For the text-containing cell, return its midpoint in (x, y) coordinate format. 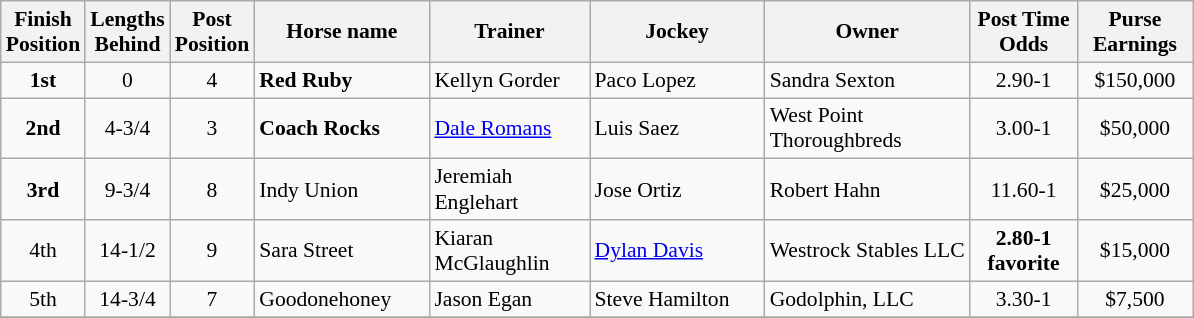
Dylan Davis (678, 250)
2.90-1 (1024, 80)
Goodonehoney (342, 299)
Trainer (509, 32)
Owner (868, 32)
Sandra Sexton (868, 80)
Godolphin, LLC (868, 299)
2nd (43, 128)
Horse name (342, 32)
Jason Egan (509, 299)
1st (43, 80)
$50,000 (1134, 128)
Post Time Odds (1024, 32)
7 (212, 299)
11.60-1 (1024, 190)
2.80-1 favorite (1024, 250)
4 (212, 80)
0 (128, 80)
Luis Saez (678, 128)
Kiaran McGlaughlin (509, 250)
Post Position (212, 32)
8 (212, 190)
West Point Thoroughbreds (868, 128)
14-3/4 (128, 299)
Robert Hahn (868, 190)
Jose Ortiz (678, 190)
3rd (43, 190)
Jeremiah Englehart (509, 190)
Paco Lopez (678, 80)
Lengths Behind (128, 32)
4th (43, 250)
$25,000 (1134, 190)
Kellyn Gorder (509, 80)
3 (212, 128)
Red Ruby (342, 80)
3.30-1 (1024, 299)
$150,000 (1134, 80)
9 (212, 250)
Steve Hamilton (678, 299)
9-3/4 (128, 190)
Dale Romans (509, 128)
5th (43, 299)
$15,000 (1134, 250)
$7,500 (1134, 299)
Indy Union (342, 190)
14-1/2 (128, 250)
Finish Position (43, 32)
Sara Street (342, 250)
Jockey (678, 32)
Coach Rocks (342, 128)
Purse Earnings (1134, 32)
Westrock Stables LLC (868, 250)
4-3/4 (128, 128)
3.00-1 (1024, 128)
